Provide the [x, y] coordinate of the cell's center where the given text is located.  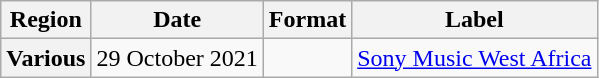
Sony Music West Africa [474, 58]
Region [46, 20]
Label [474, 20]
Various [46, 58]
29 October 2021 [177, 58]
Date [177, 20]
Format [307, 20]
